Detect which cell encompasses the target text, then output its (X, Y) center coordinate. 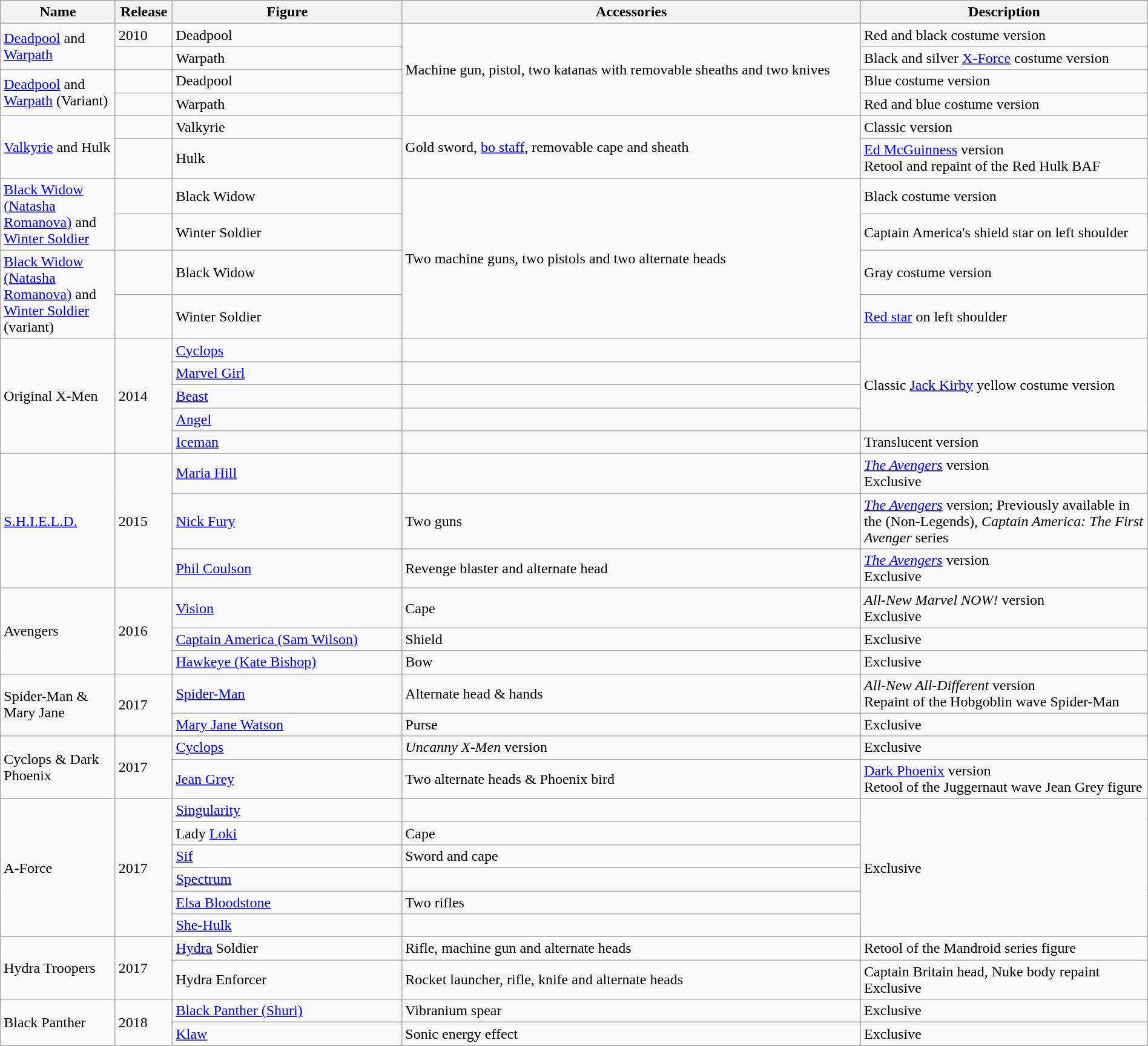
Angel (287, 419)
Retool of the Mandroid series figure (1005, 949)
Valkyrie and Hulk (58, 146)
2010 (144, 35)
Captain America (Sam Wilson) (287, 639)
Dark Phoenix versionRetool of the Juggernaut wave Jean Grey figure (1005, 778)
Maria Hill (287, 473)
2018 (144, 1022)
Nick Fury (287, 521)
Two alternate heads & Phoenix bird (632, 778)
Sonic energy effect (632, 1034)
Original X-Men (58, 396)
Description (1005, 12)
Rocket launcher, rifle, knife and alternate heads (632, 979)
Black Panther (Shuri) (287, 1011)
Black Panther (58, 1022)
Deadpool and Warpath (Variant) (58, 93)
A-Force (58, 867)
Singularity (287, 810)
Purse (632, 725)
Spider-Man (287, 694)
Rifle, machine gun and alternate heads (632, 949)
Accessories (632, 12)
Machine gun, pistol, two katanas with removable sheaths and two knives (632, 70)
Alternate head & hands (632, 694)
Classic Jack Kirby yellow costume version (1005, 384)
All-New Marvel NOW! versionExclusive (1005, 608)
2015 (144, 521)
Spectrum (287, 879)
Jean Grey (287, 778)
Shield (632, 639)
Captain America's shield star on left shoulder (1005, 232)
Gray costume version (1005, 272)
Black Widow (Natasha Romanova) and Winter Soldier (variant) (58, 294)
Bow (632, 662)
Ed McGuinness versionRetool and repaint of the Red Hulk BAF (1005, 159)
Gold sword, bo staff, removable cape and sheath (632, 146)
2014 (144, 396)
Blue costume version (1005, 81)
S.H.I.E.L.D. (58, 521)
Black costume version (1005, 196)
Release (144, 12)
Elsa Bloodstone (287, 903)
Classic version (1005, 127)
Red star on left shoulder (1005, 316)
Red and black costume version (1005, 35)
She-Hulk (287, 926)
Iceman (287, 442)
Mary Jane Watson (287, 725)
Cyclops & Dark Phoenix (58, 768)
Hydra Troopers (58, 969)
Hulk (287, 159)
Phil Coulson (287, 569)
All-New All-Different versionRepaint of the Hobgoblin wave Spider-Man (1005, 694)
Hawkeye (Kate Bishop) (287, 662)
Sif (287, 856)
Valkyrie (287, 127)
Two guns (632, 521)
Captain Britain head, Nuke body repaintExclusive (1005, 979)
Klaw (287, 1034)
Name (58, 12)
Hydra Soldier (287, 949)
Beast (287, 396)
Vibranium spear (632, 1011)
Lady Loki (287, 833)
Deadpool and Warpath (58, 47)
Figure (287, 12)
Uncanny X-Men version (632, 748)
Spider-Man & Mary Jane (58, 705)
Red and blue costume version (1005, 104)
Two machine guns, two pistols and two alternate heads (632, 258)
The Avengers version; Previously available in the (Non-Legends), Captain America: The First Avenger series (1005, 521)
Marvel Girl (287, 373)
Black and silver X-Force costume version (1005, 58)
Black Widow (Natasha Romanova) and Winter Soldier (58, 214)
Translucent version (1005, 442)
Vision (287, 608)
Hydra Enforcer (287, 979)
Two rifles (632, 903)
2016 (144, 631)
Revenge blaster and alternate head (632, 569)
Sword and cape (632, 856)
Avengers (58, 631)
